Extract the (X, Y) coordinate from the center of the cell holding the provided text.  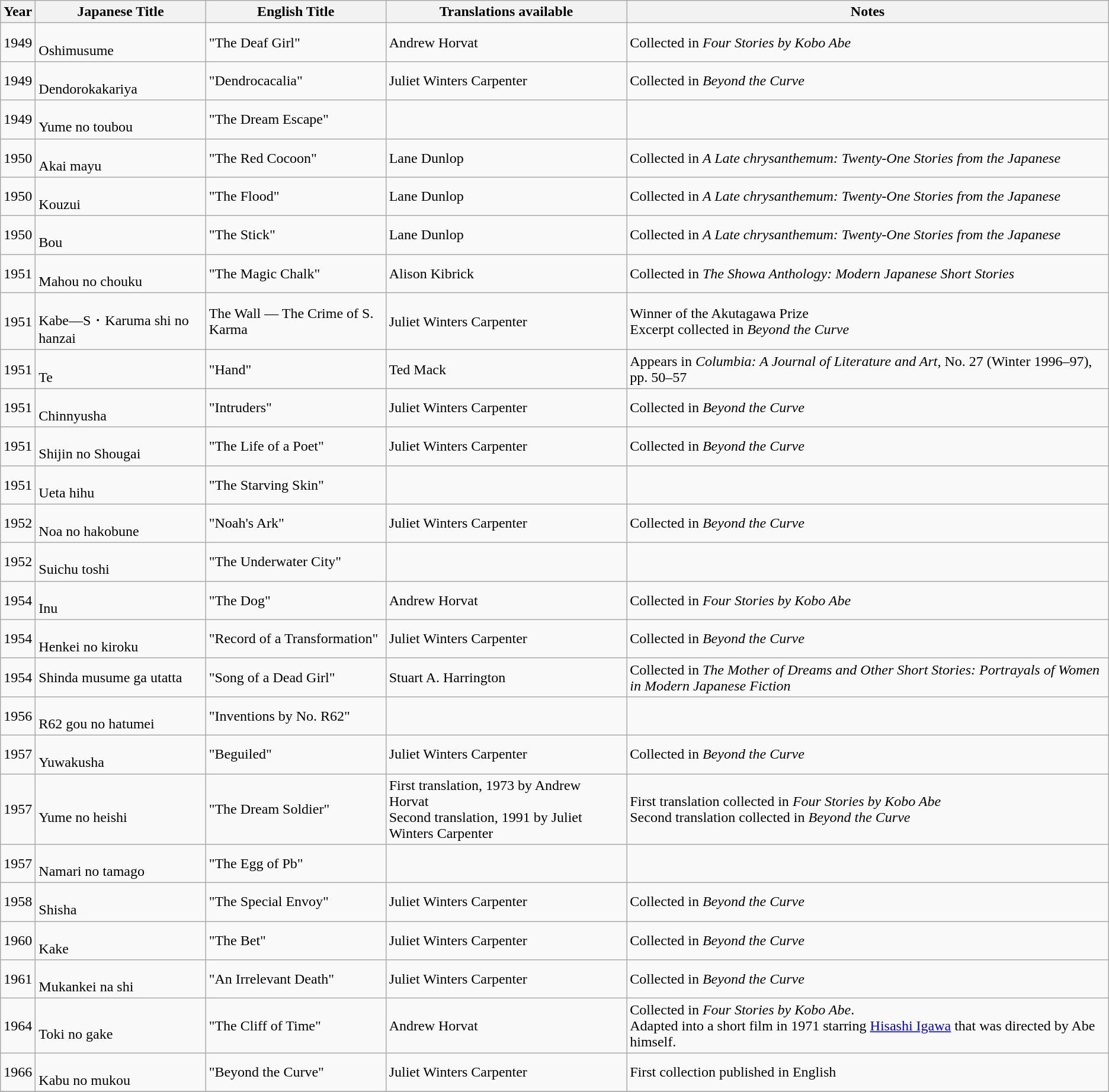
Mahou no chouku (121, 274)
Kabe―S・Karuma shi no hanzai (121, 321)
Kabu no mukou (121, 1072)
"Record of a Transformation" (296, 638)
Shinda musume ga utatta (121, 677)
"The Starving Skin" (296, 484)
Translations available (506, 12)
"The Underwater City" (296, 561)
Kouzui (121, 197)
Stuart A. Harrington (506, 677)
Ueta hihu (121, 484)
"Inventions by No. R62" (296, 715)
Alison Kibrick (506, 274)
English Title (296, 12)
"Beguiled" (296, 754)
"The Red Cocoon" (296, 158)
Chinnyusha (121, 407)
Shisha (121, 902)
Akai mayu (121, 158)
First translation, 1973 by Andrew HorvatSecond translation, 1991 by Juliet Winters Carpenter (506, 809)
Ted Mack (506, 370)
"The Life of a Poet" (296, 447)
R62 gou no hatumei (121, 715)
"An Irrelevant Death" (296, 979)
Year (18, 12)
"The Dream Escape" (296, 120)
"Noah's Ark" (296, 523)
Shijin no Shougai (121, 447)
Kake (121, 940)
"Beyond the Curve" (296, 1072)
"The Flood" (296, 197)
"The Bet" (296, 940)
Namari no tamago (121, 863)
"Dendrocacalia" (296, 81)
1958 (18, 902)
"Intruders" (296, 407)
Toki no gake (121, 1026)
"The Dream Soldier" (296, 809)
Noa no hakobune (121, 523)
"The Stick" (296, 235)
"The Deaf Girl" (296, 43)
Henkei no kiroku (121, 638)
"The Magic Chalk" (296, 274)
"Hand" (296, 370)
Winner of the Akutagawa PrizeExcerpt collected in Beyond the Curve (868, 321)
1956 (18, 715)
Mukankei na shi (121, 979)
The Wall ― The Crime of S. Karma (296, 321)
Inu (121, 600)
Japanese Title (121, 12)
Notes (868, 12)
1960 (18, 940)
Yume no heishi (121, 809)
"The Egg of Pb" (296, 863)
"The Cliff of Time" (296, 1026)
First translation collected in Four Stories by Kobo AbeSecond translation collected in Beyond the Curve (868, 809)
Bou (121, 235)
Yume no toubou (121, 120)
1966 (18, 1072)
1961 (18, 979)
"Song of a Dead Girl" (296, 677)
Collected in Four Stories by Kobo Abe.Adapted into a short film in 1971 starring Hisashi Igawa that was directed by Abe himself. (868, 1026)
Te (121, 370)
Collected in The Mother of Dreams and Other Short Stories: Portrayals of Women in Modern Japanese Fiction (868, 677)
Oshimusume (121, 43)
First collection published in English (868, 1072)
"The Special Envoy" (296, 902)
Suichu toshi (121, 561)
"The Dog" (296, 600)
Dendorokakariya (121, 81)
Yuwakusha (121, 754)
1964 (18, 1026)
Appears in Columbia: A Journal of Literature and Art, No. 27 (Winter 1996–97), pp. 50–57 (868, 370)
Collected in The Showa Anthology: Modern Japanese Short Stories (868, 274)
